Detect which cell encompasses the target text, then output its (X, Y) center coordinate. 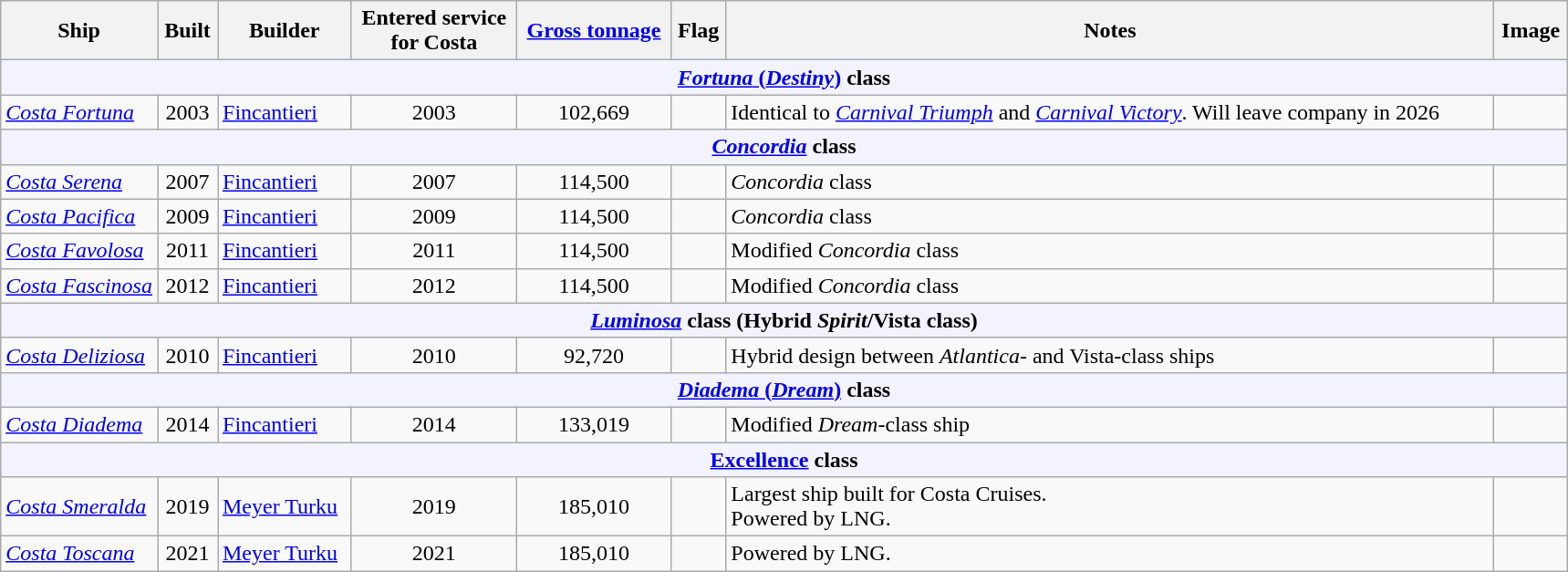
Excellence class (784, 459)
Costa Smeralda (79, 507)
Gross tonnage (595, 31)
Luminosa class (Hybrid Spirit/Vista class) (784, 320)
Costa Pacifica (79, 216)
133,019 (595, 424)
Built (187, 31)
102,669 (595, 112)
Ship (79, 31)
Fortuna (Destiny) class (784, 78)
Costa Favolosa (79, 251)
Costa Serena (79, 182)
Entered service for Costa (434, 31)
Largest ship built for Costa Cruises.Powered by LNG. (1110, 507)
Notes (1110, 31)
Builder (285, 31)
Diadema (Dream) class (784, 390)
Hybrid design between Atlantica- and Vista-class ships (1110, 355)
Costa Fascinosa (79, 286)
Powered by LNG. (1110, 554)
Costa Fortuna (79, 112)
Costa Deliziosa (79, 355)
Image (1531, 31)
Flag (699, 31)
Identical to Carnival Triumph and Carnival Victory. Will leave company in 2026 (1110, 112)
Modified Dream-class ship (1110, 424)
Costa Diadema (79, 424)
92,720 (595, 355)
Costa Toscana (79, 554)
